Extract the (X, Y) coordinate from the center of the cell holding the provided text.  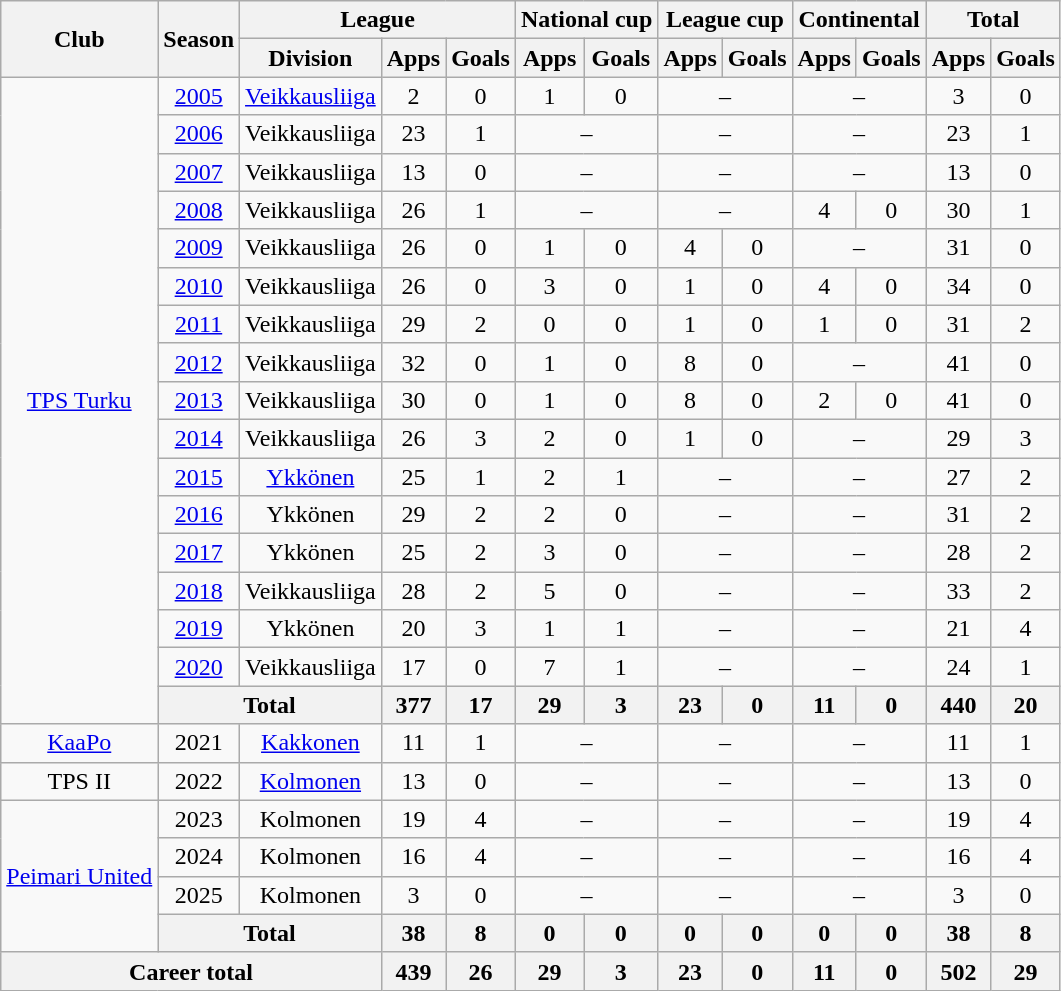
2019 (199, 629)
2008 (199, 210)
2013 (199, 400)
2009 (199, 248)
Club (80, 39)
2011 (199, 324)
2017 (199, 553)
5 (549, 591)
Peimari United (80, 876)
2014 (199, 438)
2016 (199, 515)
502 (958, 971)
2022 (199, 781)
439 (413, 971)
League (378, 20)
2007 (199, 172)
Career total (191, 971)
TPS II (80, 781)
2023 (199, 819)
Continental (859, 20)
2010 (199, 286)
2021 (199, 743)
377 (413, 705)
21 (958, 629)
Division (311, 58)
2020 (199, 667)
33 (958, 591)
2006 (199, 134)
National cup (586, 20)
440 (958, 705)
27 (958, 477)
League cup (725, 20)
2018 (199, 591)
KaaPo (80, 743)
2005 (199, 96)
Kakkonen (311, 743)
2025 (199, 895)
2015 (199, 477)
34 (958, 286)
TPS Turku (80, 400)
32 (413, 362)
24 (958, 667)
2012 (199, 362)
7 (549, 667)
Season (199, 39)
2024 (199, 857)
